Return the (x, y) coordinate for the center point of the cell that contains the specified text.  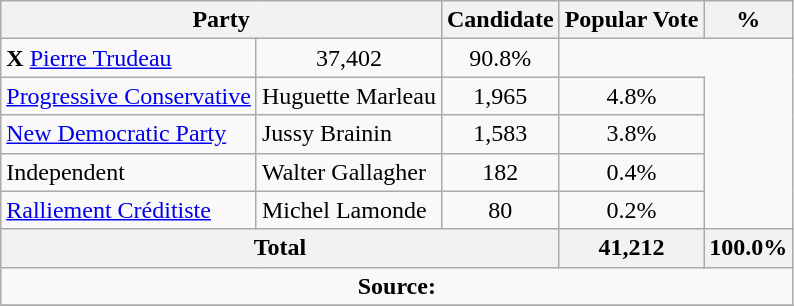
1,965 (500, 96)
Independent (129, 172)
0.4% (632, 172)
Candidate (500, 20)
4.8% (632, 96)
Total (280, 248)
Progressive Conservative (129, 96)
90.8% (500, 58)
Source: (397, 286)
182 (500, 172)
Huguette Marleau (348, 96)
Ralliement Créditiste (129, 210)
3.8% (632, 134)
1,583 (500, 134)
X Pierre Trudeau (129, 58)
Jussy Brainin (348, 134)
New Democratic Party (129, 134)
Popular Vote (632, 20)
% (748, 20)
37,402 (348, 58)
80 (500, 210)
100.0% (748, 248)
Michel Lamonde (348, 210)
41,212 (632, 248)
0.2% (632, 210)
Party (222, 20)
Walter Gallagher (348, 172)
